Find where the given text appears and provide that cell's center as [x, y] coordinate. 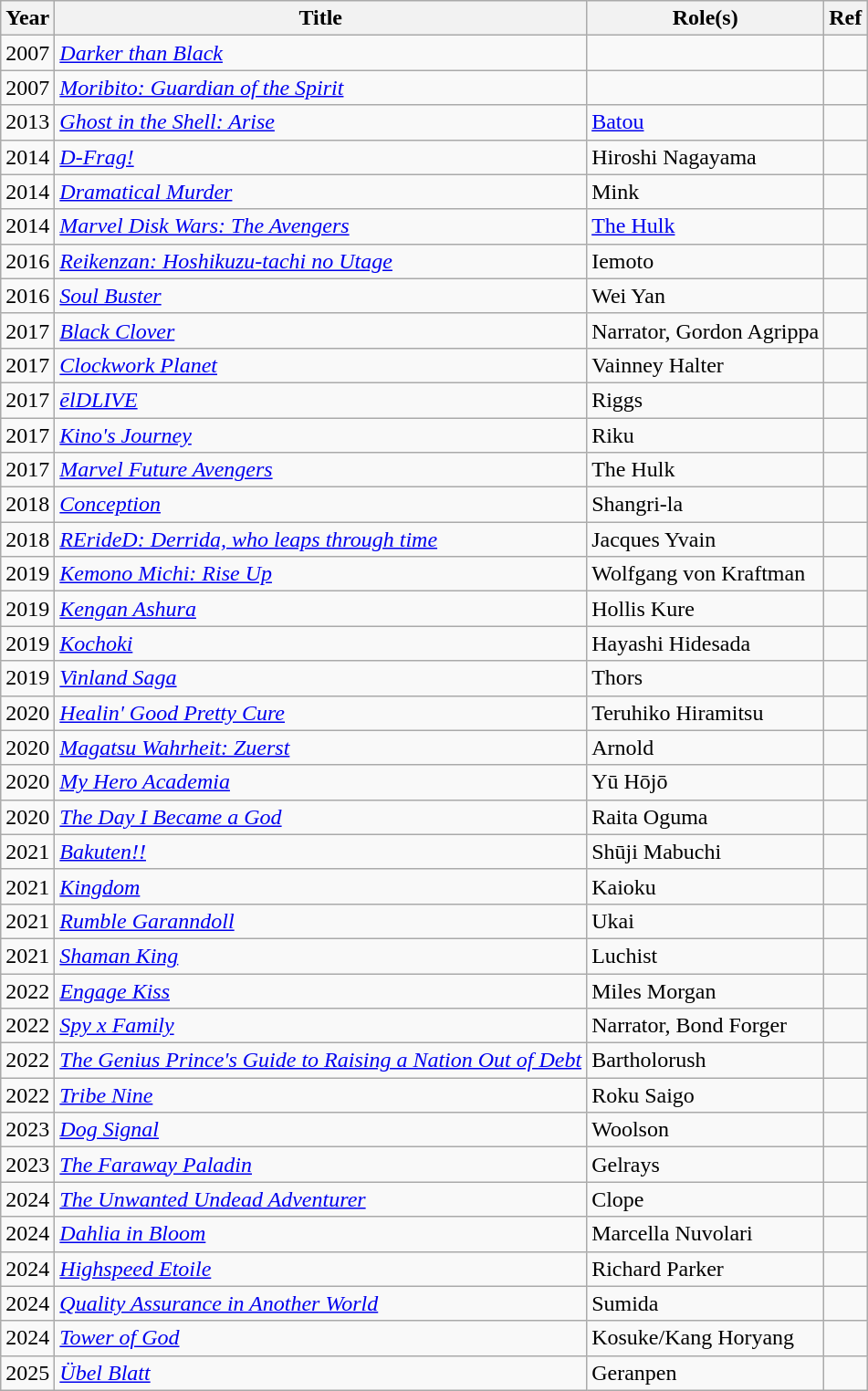
Raita Oguma [706, 817]
Kaioku [706, 886]
Black Clover [321, 330]
Riku [706, 435]
Richard Parker [706, 1269]
Dog Signal [321, 1130]
Thors [706, 678]
Kemono Michi: Rise Up [321, 574]
Batou [706, 122]
Kochoki [321, 643]
ēlDLIVE [321, 400]
Teruhiko Hiramitsu [706, 713]
Gelrays [706, 1165]
Bartholorush [706, 1061]
Hollis Kure [706, 609]
Engage Kiss [321, 990]
Dramatical Murder [321, 192]
Yū Hōjō [706, 782]
2025 [27, 1373]
Kengan Ashura [321, 609]
Shaman King [321, 956]
Wei Yan [706, 296]
Ukai [706, 921]
Rumble Garanndoll [321, 921]
Highspeed Etoile [321, 1269]
Hayashi Hidesada [706, 643]
Clockwork Planet [321, 365]
Shangri-la [706, 505]
Tower of God [321, 1338]
Marvel Future Avengers [321, 470]
The Unwanted Undead Adventurer [321, 1199]
Reikenzan: Hoshikuzu-tachi no Utage [321, 261]
Shūji Mabuchi [706, 852]
2013 [27, 122]
Kingdom [321, 886]
Darker than Black [321, 53]
Hiroshi Nagayama [706, 157]
Tribe Nine [321, 1095]
Arnold [706, 748]
Dahlia in Bloom [321, 1234]
Marvel Disk Wars: The Avengers [321, 226]
Sumida [706, 1303]
Riggs [706, 400]
The Genius Prince's Guide to Raising a Nation Out of Debt [321, 1061]
Vainney Halter [706, 365]
Roku Saigo [706, 1095]
Narrator, Gordon Agrippa [706, 330]
Miles Morgan [706, 990]
Spy x Family [321, 1026]
Year [27, 18]
Mink [706, 192]
Bakuten!! [321, 852]
Role(s) [706, 18]
Luchist [706, 956]
My Hero Academia [321, 782]
D-Frag! [321, 157]
Narrator, Bond Forger [706, 1026]
Ghost in the Shell: Arise [321, 122]
Clope [706, 1199]
Übel Blatt [321, 1373]
Wolfgang von Kraftman [706, 574]
Geranpen [706, 1373]
Soul Buster [321, 296]
Iemoto [706, 261]
Jacques Yvain [706, 539]
Woolson [706, 1130]
Vinland Saga [321, 678]
Marcella Nuvolari [706, 1234]
The Day I Became a God [321, 817]
Kosuke/Kang Horyang [706, 1338]
Title [321, 18]
Magatsu Wahrheit: Zuerst [321, 748]
RErideD: Derrida, who leaps through time [321, 539]
Kino's Journey [321, 435]
Moribito: Guardian of the Spirit [321, 88]
Conception [321, 505]
Healin' Good Pretty Cure [321, 713]
Ref [845, 18]
Quality Assurance in Another World [321, 1303]
The Faraway Paladin [321, 1165]
